Determine the (X, Y) coordinate at the center of the cell enclosing the given text.  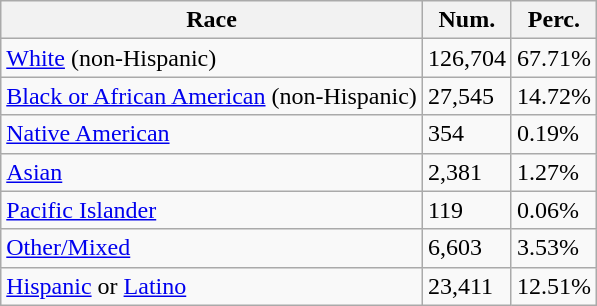
3.53% (554, 248)
0.06% (554, 210)
Asian (212, 172)
126,704 (466, 58)
1.27% (554, 172)
119 (466, 210)
2,381 (466, 172)
Black or African American (non-Hispanic) (212, 96)
67.71% (554, 58)
354 (466, 134)
Pacific Islander (212, 210)
0.19% (554, 134)
Race (212, 20)
14.72% (554, 96)
Hispanic or Latino (212, 286)
Num. (466, 20)
Native American (212, 134)
Perc. (554, 20)
Other/Mixed (212, 248)
23,411 (466, 286)
12.51% (554, 286)
27,545 (466, 96)
White (non-Hispanic) (212, 58)
6,603 (466, 248)
